Locate the cell with the specified text and output its (x, y) center coordinate. 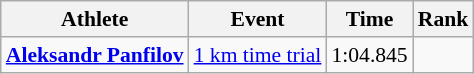
Event (258, 19)
Athlete (95, 19)
1:04.845 (369, 55)
Aleksandr Panfilov (95, 55)
1 km time trial (258, 55)
Time (369, 19)
Rank (444, 19)
